Return the [x, y] coordinate for the center point of the cell that contains the specified text.  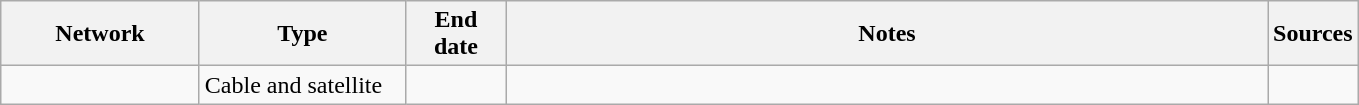
Type [302, 34]
Notes [886, 34]
Cable and satellite [302, 85]
Sources [1314, 34]
End date [456, 34]
Network [100, 34]
